Extract the [X, Y] coordinate from the center of the cell holding the provided text.  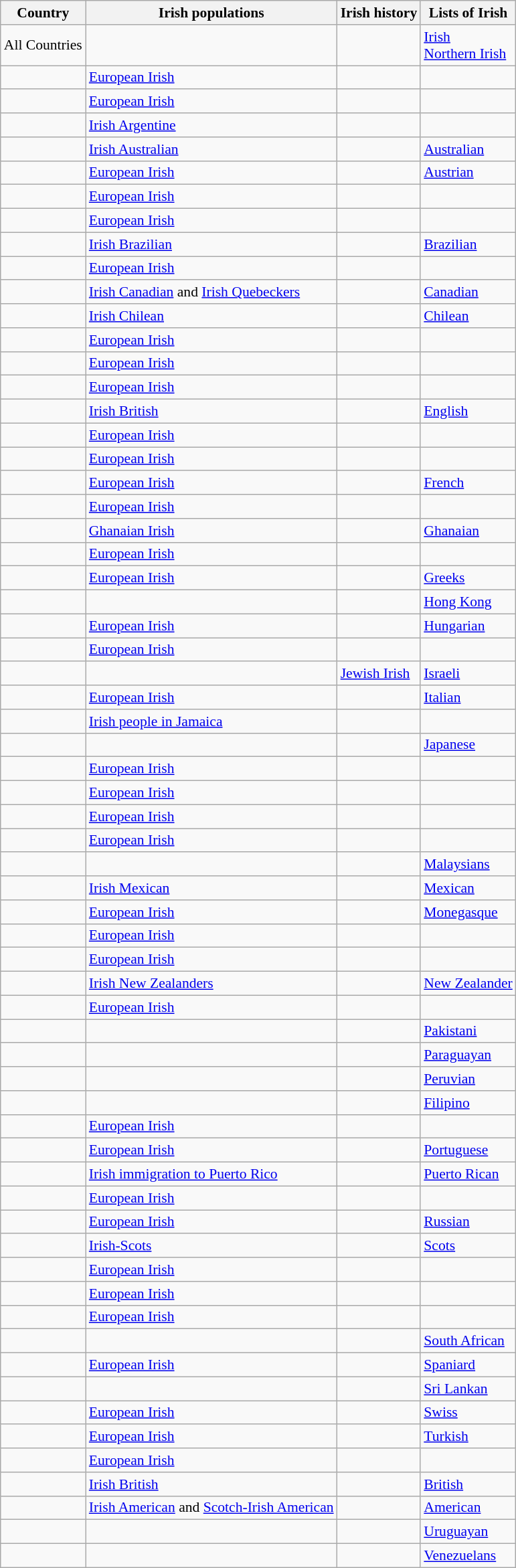
South African [468, 1341]
Portuguese [468, 1150]
Uruguayan [468, 1532]
American [468, 1508]
Paraguayan [468, 1055]
Country [43, 13]
Brazilian [468, 244]
Japanese [468, 745]
Italian [468, 697]
Irish New Zealanders [211, 984]
Venezuelans [468, 1556]
French [468, 483]
Turkish [468, 1437]
Peruvian [468, 1079]
Puerto Rican [468, 1174]
Ghanaian [468, 531]
Monegasque [468, 912]
Mexican [468, 888]
Irish Mexican [211, 888]
Hungarian [468, 626]
Australian [468, 149]
Irish Australian [211, 149]
Irish Canadian and Irish Quebeckers [211, 292]
Irish history [379, 13]
Irish immigration to Puerto Rico [211, 1174]
Russian [468, 1222]
Irish Brazilian [211, 244]
Lists of Irish [468, 13]
Ghanaian Irish [211, 531]
Malaysians [468, 865]
Irish Argentine [211, 125]
British [468, 1484]
Chilean [468, 316]
Canadian [468, 292]
Irish people in Jamaica [211, 721]
Irish populations [211, 13]
Irish-Scots [211, 1246]
Hong Kong [468, 602]
Israeli [468, 674]
Pakistani [468, 1031]
All Countries [43, 46]
Austrian [468, 173]
Spaniard [468, 1365]
Irish American and Scotch-Irish American [211, 1508]
Jewish Irish [379, 674]
Scots [468, 1246]
Sri Lankan [468, 1389]
Swiss [468, 1413]
Greeks [468, 578]
Irish Chilean [211, 316]
Filipino [468, 1103]
English [468, 412]
IrishNorthern Irish [468, 46]
New Zealander [468, 984]
